Provide the (X, Y) coordinate of the cell's center where the given text is located.  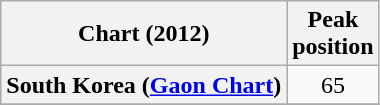
South Korea (Gaon Chart) (144, 85)
Peakposition (333, 34)
Chart (2012) (144, 34)
65 (333, 85)
